Return [X, Y] of the center of cell containing provided text 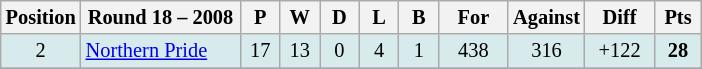
P [260, 17]
Northern Pride [161, 51]
L [379, 17]
Against [546, 17]
W [300, 17]
4 [379, 51]
17 [260, 51]
316 [546, 51]
0 [340, 51]
For [474, 17]
13 [300, 51]
Diff [620, 17]
2 [41, 51]
1 [419, 51]
Pts [678, 17]
Round 18 – 2008 [161, 17]
B [419, 17]
Position [41, 17]
28 [678, 51]
+122 [620, 51]
438 [474, 51]
D [340, 17]
